Pinpoint the cell where the given text exists, returning its [X, Y] midpoint coordinate. 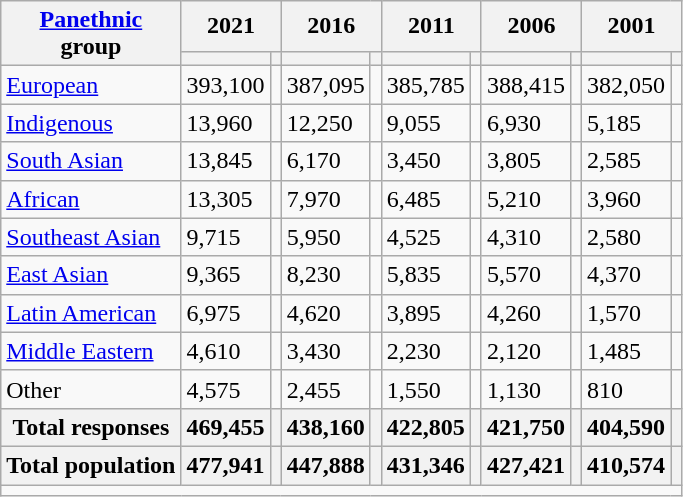
Latin American [91, 313]
3,430 [326, 351]
European [91, 85]
6,975 [226, 313]
477,941 [226, 465]
1,130 [526, 389]
Total population [91, 465]
427,421 [526, 465]
Other [91, 389]
2001 [632, 26]
810 [626, 389]
3,805 [526, 161]
2,120 [526, 351]
1,570 [626, 313]
12,250 [326, 123]
9,715 [226, 237]
5,570 [526, 275]
South Asian [91, 161]
Southeast Asian [91, 237]
4,260 [526, 313]
4,575 [226, 389]
4,620 [326, 313]
385,785 [426, 85]
3,895 [426, 313]
13,845 [226, 161]
422,805 [426, 427]
4,310 [526, 237]
2021 [231, 26]
431,346 [426, 465]
5,950 [326, 237]
East Asian [91, 275]
2006 [531, 26]
Panethnicgroup [91, 34]
421,750 [526, 427]
6,170 [326, 161]
African [91, 199]
5,835 [426, 275]
3,960 [626, 199]
4,370 [626, 275]
447,888 [326, 465]
2016 [331, 26]
4,525 [426, 237]
1,550 [426, 389]
2,580 [626, 237]
5,210 [526, 199]
13,305 [226, 199]
Middle Eastern [91, 351]
9,365 [226, 275]
404,590 [626, 427]
Total responses [91, 427]
7,970 [326, 199]
410,574 [626, 465]
469,455 [226, 427]
2011 [431, 26]
6,930 [526, 123]
382,050 [626, 85]
3,450 [426, 161]
Indigenous [91, 123]
4,610 [226, 351]
387,095 [326, 85]
6,485 [426, 199]
8,230 [326, 275]
2,585 [626, 161]
2,455 [326, 389]
438,160 [326, 427]
9,055 [426, 123]
393,100 [226, 85]
5,185 [626, 123]
2,230 [426, 351]
13,960 [226, 123]
388,415 [526, 85]
1,485 [626, 351]
